Capture the cell that displays the provided text and extract its (X, Y) central coordinate. 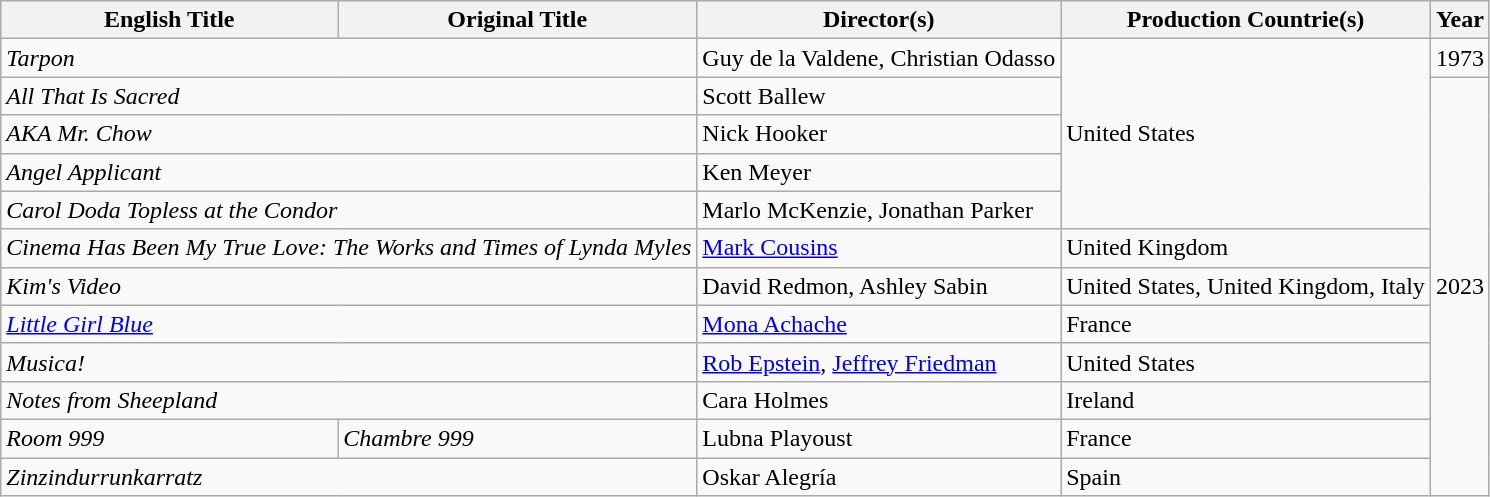
Production Countrie(s) (1246, 20)
All That Is Sacred (349, 96)
AKA Mr. Chow (349, 134)
Notes from Sheepland (349, 400)
Ken Meyer (879, 172)
Zinzindurrunkarratz (349, 477)
Spain (1246, 477)
Tarpon (349, 58)
English Title (170, 20)
Oskar Alegría (879, 477)
Chambre 999 (518, 438)
Lubna Playoust (879, 438)
Director(s) (879, 20)
Musica! (349, 362)
Cinema Has Been My True Love: The Works and Times of Lynda Myles (349, 248)
United States, United Kingdom, Italy (1246, 286)
1973 (1460, 58)
Year (1460, 20)
Carol Doda Topless at the Condor (349, 210)
Scott Ballew (879, 96)
Angel Applicant (349, 172)
2023 (1460, 286)
Cara Holmes (879, 400)
Rob Epstein, Jeffrey Friedman (879, 362)
David Redmon, Ashley Sabin (879, 286)
Ireland (1246, 400)
United Kingdom (1246, 248)
Room 999 (170, 438)
Marlo McKenzie, Jonathan Parker (879, 210)
Nick Hooker (879, 134)
Original Title (518, 20)
Little Girl Blue (349, 324)
Mona Achache (879, 324)
Guy de la Valdene, Christian Odasso (879, 58)
Mark Cousins (879, 248)
Kim's Video (349, 286)
